Return the [X, Y] coordinate for the center point of the cell that contains the specified text.  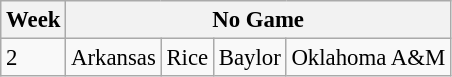
Rice [187, 58]
2 [34, 58]
No Game [258, 20]
Oklahoma A&M [368, 58]
Week [34, 20]
Baylor [250, 58]
Arkansas [114, 58]
